Output the [X, Y] coordinate of the center of the cell containing the given text.  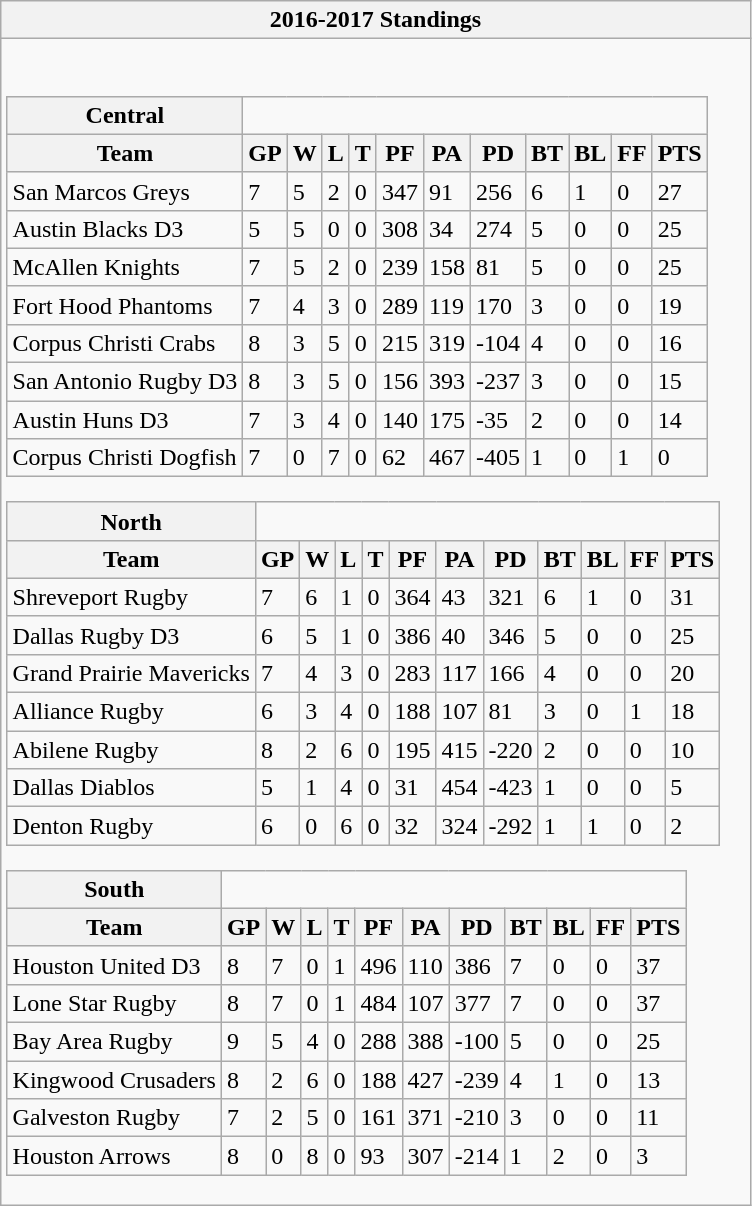
Kingwood Crusaders [114, 1080]
20 [692, 673]
195 [412, 750]
32 [412, 826]
-104 [498, 343]
9 [243, 1042]
Fort Hood Phantoms [125, 305]
377 [476, 1003]
388 [426, 1042]
-35 [498, 420]
11 [658, 1118]
364 [412, 597]
117 [460, 673]
289 [400, 305]
288 [378, 1042]
156 [400, 382]
15 [680, 382]
307 [426, 1156]
McAllen Knights [125, 267]
283 [412, 673]
454 [460, 788]
-405 [498, 458]
San Antonio Rugby D3 [125, 382]
-214 [476, 1156]
-210 [476, 1118]
239 [400, 267]
Bay Area Rugby [114, 1042]
308 [400, 229]
27 [680, 191]
40 [460, 635]
393 [446, 382]
-423 [510, 788]
Houston United D3 [114, 965]
62 [400, 458]
South [114, 889]
16 [680, 343]
Shreveport Rugby [131, 597]
319 [446, 343]
Dallas Diablos [131, 788]
San Marcos Greys [125, 191]
Denton Rugby [131, 826]
-220 [510, 750]
Galveston Rugby [114, 1118]
175 [446, 420]
-239 [476, 1080]
Abilene Rugby [131, 750]
321 [510, 597]
Central [125, 115]
2016-2017 Standings [376, 20]
158 [446, 267]
161 [378, 1118]
166 [510, 673]
Austin Blacks D3 [125, 229]
467 [446, 458]
14 [680, 420]
Austin Huns D3 [125, 420]
371 [426, 1118]
13 [658, 1080]
10 [692, 750]
93 [378, 1156]
Corpus Christi Crabs [125, 343]
43 [460, 597]
Alliance Rugby [131, 712]
119 [446, 305]
34 [446, 229]
19 [680, 305]
18 [692, 712]
170 [498, 305]
-237 [498, 382]
347 [400, 191]
215 [400, 343]
140 [400, 420]
North [131, 521]
-100 [476, 1042]
Dallas Rugby D3 [131, 635]
Lone Star Rugby [114, 1003]
256 [498, 191]
415 [460, 750]
91 [446, 191]
Grand Prairie Mavericks [131, 673]
Corpus Christi Dogfish [125, 458]
484 [378, 1003]
324 [460, 826]
427 [426, 1080]
274 [498, 229]
496 [378, 965]
110 [426, 965]
-292 [510, 826]
346 [510, 635]
Houston Arrows [114, 1156]
